Extract the (X, Y) coordinate from the center of the cell holding the provided text.  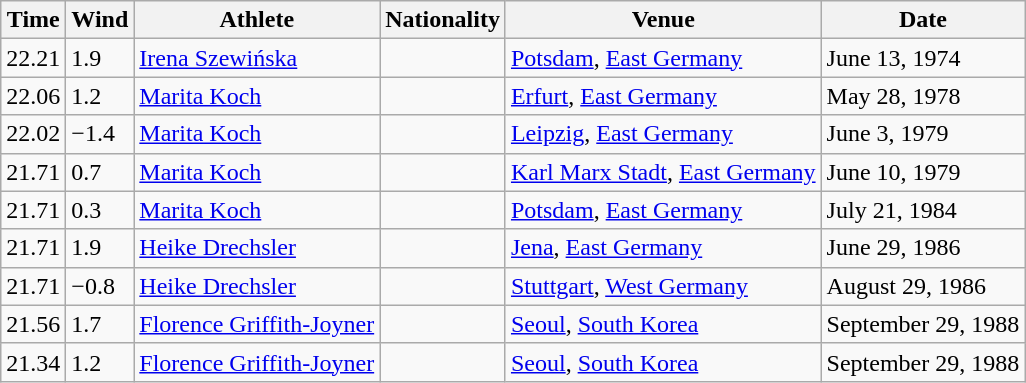
June 10, 1979 (923, 172)
0.3 (100, 210)
21.34 (34, 362)
Date (923, 20)
June 13, 1974 (923, 58)
−1.4 (100, 134)
Time (34, 20)
June 29, 1986 (923, 248)
Jena, East Germany (663, 248)
22.21 (34, 58)
Stuttgart, West Germany (663, 286)
Leipzig, East Germany (663, 134)
Wind (100, 20)
22.02 (34, 134)
August 29, 1986 (923, 286)
June 3, 1979 (923, 134)
Nationality (443, 20)
Erfurt, East Germany (663, 96)
21.56 (34, 324)
−0.8 (100, 286)
July 21, 1984 (923, 210)
Irena Szewińska (257, 58)
22.06 (34, 96)
Venue (663, 20)
Athlete (257, 20)
Karl Marx Stadt, East Germany (663, 172)
0.7 (100, 172)
May 28, 1978 (923, 96)
1.7 (100, 324)
